Extract the (x, y) coordinate from the center of the cell holding the provided text.  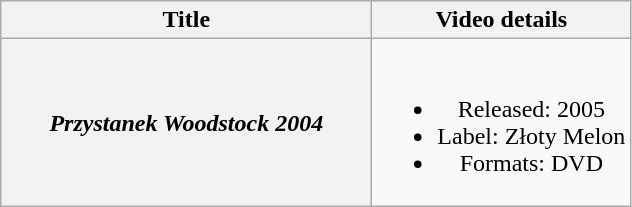
Przystanek Woodstock 2004 (186, 122)
Released: 2005Label: Złoty MelonFormats: DVD (502, 122)
Title (186, 20)
Video details (502, 20)
